Extract the [x, y] coordinate from the center of the cell holding the provided text.  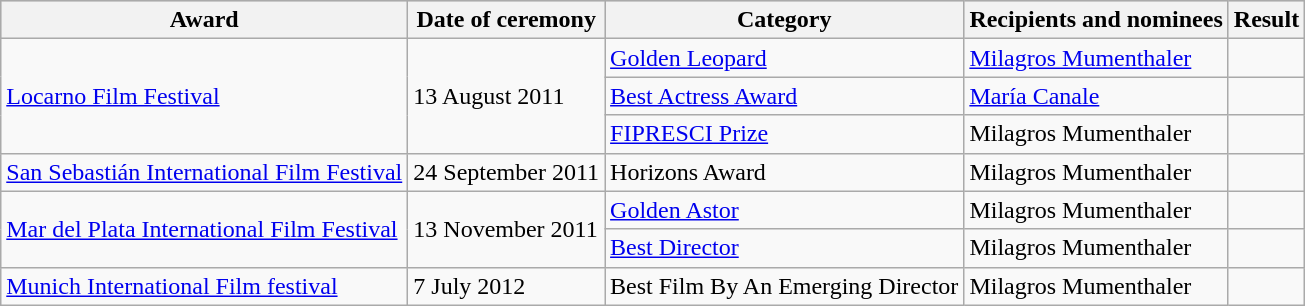
San Sebastián International Film Festival [204, 172]
7 July 2012 [506, 286]
Best Director [784, 248]
Award [204, 20]
Recipients and nominees [1096, 20]
Date of ceremony [506, 20]
Result [1266, 20]
Golden Astor [784, 210]
13 November 2011 [506, 229]
FIPRESCI Prize [784, 134]
María Canale [1096, 96]
Horizons Award [784, 172]
Munich International Film festival [204, 286]
13 August 2011 [506, 96]
24 September 2011 [506, 172]
Best Actress Award [784, 96]
Category [784, 20]
Best Film By An Emerging Director [784, 286]
Mar del Plata International Film Festival [204, 229]
Golden Leopard [784, 58]
Locarno Film Festival [204, 96]
